Find where the given text appears and provide that cell's center as [X, Y] coordinate. 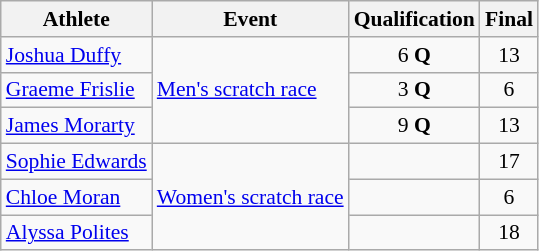
Women's scratch race [250, 198]
Chloe Moran [76, 197]
Graeme Frislie [76, 90]
Athlete [76, 19]
3 Q [414, 90]
Event [250, 19]
18 [509, 233]
17 [509, 162]
6 Q [414, 55]
Sophie Edwards [76, 162]
9 Q [414, 126]
Men's scratch race [250, 90]
Qualification [414, 19]
Final [509, 19]
James Morarty [76, 126]
Joshua Duffy [76, 55]
Alyssa Polites [76, 233]
